Return the [X, Y] coordinate for the center point of the cell that contains the specified text.  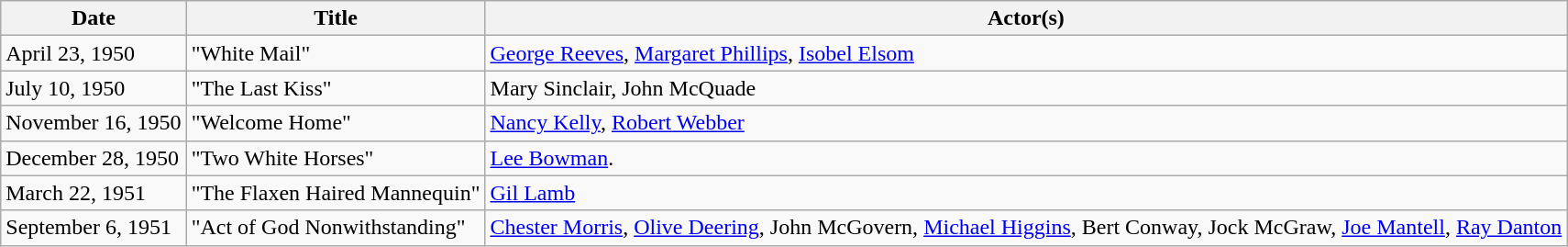
Lee Bowman. [1026, 158]
April 23, 1950 [94, 53]
March 22, 1951 [94, 193]
Mary Sinclair, John McQuade [1026, 88]
"Act of God Nonwithstanding" [336, 228]
December 28, 1950 [94, 158]
"The Flaxen Haired Mannequin" [336, 193]
November 16, 1950 [94, 123]
Gil Lamb [1026, 193]
Nancy Kelly, Robert Webber [1026, 123]
Date [94, 18]
Title [336, 18]
Actor(s) [1026, 18]
Chester Morris, Olive Deering, John McGovern, Michael Higgins, Bert Conway, Jock McGraw, Joe Mantell, Ray Danton [1026, 228]
"White Mail" [336, 53]
"Welcome Home" [336, 123]
George Reeves, Margaret Phillips, Isobel Elsom [1026, 53]
"Two White Horses" [336, 158]
"The Last Kiss" [336, 88]
September 6, 1951 [94, 228]
July 10, 1950 [94, 88]
